Locate the cell with the specified text and output its [X, Y] center coordinate. 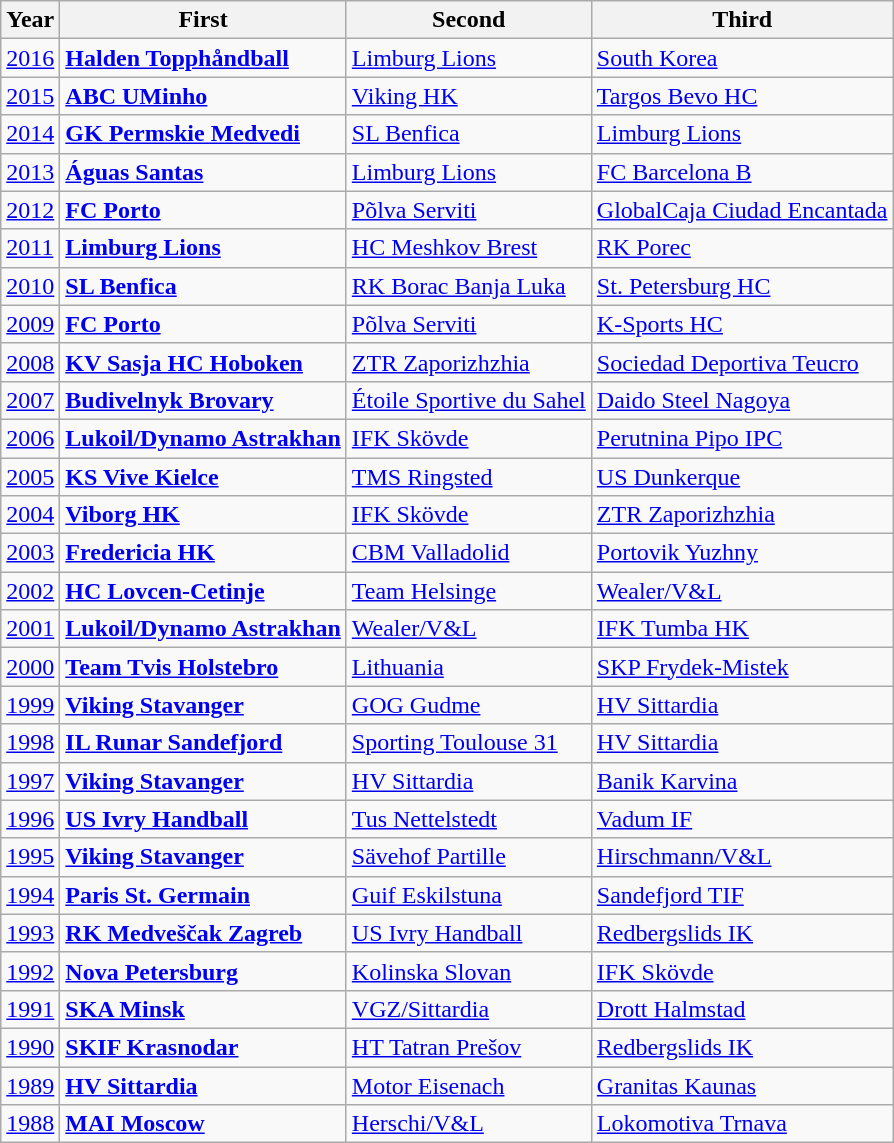
Banik Karvina [742, 781]
Viking HK [468, 96]
SKA Minsk [203, 1009]
MAI Moscow [203, 1124]
1996 [30, 819]
SKP Frydek-Mistek [742, 667]
2003 [30, 553]
1999 [30, 705]
2004 [30, 515]
Portovik Yuzhny [742, 553]
Third [742, 20]
Nova Petersburg [203, 971]
2000 [30, 667]
Lithuania [468, 667]
GK Permskie Medvedi [203, 134]
Lokomotiva Trnava [742, 1124]
2006 [30, 438]
Team Tvis Holstebro [203, 667]
2001 [30, 629]
Daido Steel Nagoya [742, 400]
1995 [30, 857]
RK Porec [742, 248]
1989 [30, 1085]
2011 [30, 248]
1997 [30, 781]
VGZ/Sittardia [468, 1009]
South Korea [742, 58]
HC Lovcen-Cetinje [203, 591]
Fredericia HK [203, 553]
Sporting Toulouse 31 [468, 743]
Year [30, 20]
1993 [30, 933]
KV Sasja HC Hoboken [203, 362]
2002 [30, 591]
2013 [30, 172]
FC Barcelona B [742, 172]
Herschi/V&L [468, 1124]
Sociedad Deportiva Teucro [742, 362]
Drott Halmstad [742, 1009]
Perutnina Pipo IPC [742, 438]
2007 [30, 400]
TMS Ringsted [468, 477]
Motor Eisenach [468, 1085]
RK Borac Banja Luka [468, 286]
2014 [30, 134]
Sävehof Partille [468, 857]
US Dunkerque [742, 477]
K-Sports HC [742, 324]
Hirschmann/V&L [742, 857]
IL Runar Sandefjord [203, 743]
Sandefjord TIF [742, 895]
1992 [30, 971]
Guif Eskilstuna [468, 895]
Budivelnyk Brovary [203, 400]
Targos Bevo HC [742, 96]
First [203, 20]
Halden Topphåndball [203, 58]
Vadum IF [742, 819]
Granitas Kaunas [742, 1085]
RK Medveščak Zagreb [203, 933]
1991 [30, 1009]
2008 [30, 362]
HT Tatran Prešov [468, 1047]
SKIF Krasnodar [203, 1047]
1994 [30, 895]
Paris St. Germain [203, 895]
GlobalCaja Ciudad Encantada [742, 210]
ABC UMinho [203, 96]
1988 [30, 1124]
2010 [30, 286]
Águas Santas [203, 172]
Viborg HK [203, 515]
1990 [30, 1047]
Étoile Sportive du Sahel [468, 400]
2012 [30, 210]
2015 [30, 96]
HC Meshkov Brest [468, 248]
2009 [30, 324]
Kolinska Slovan [468, 971]
St. Petersburg HC [742, 286]
IFK Tumba HK [742, 629]
Tus Nettelstedt [468, 819]
2016 [30, 58]
Team Helsinge [468, 591]
KS Vive Kielce [203, 477]
Second [468, 20]
CBM Valladolid [468, 553]
GOG Gudme [468, 705]
1998 [30, 743]
2005 [30, 477]
